Scan for the cell matching the given text and deliver its [X, Y] coordinate at center. 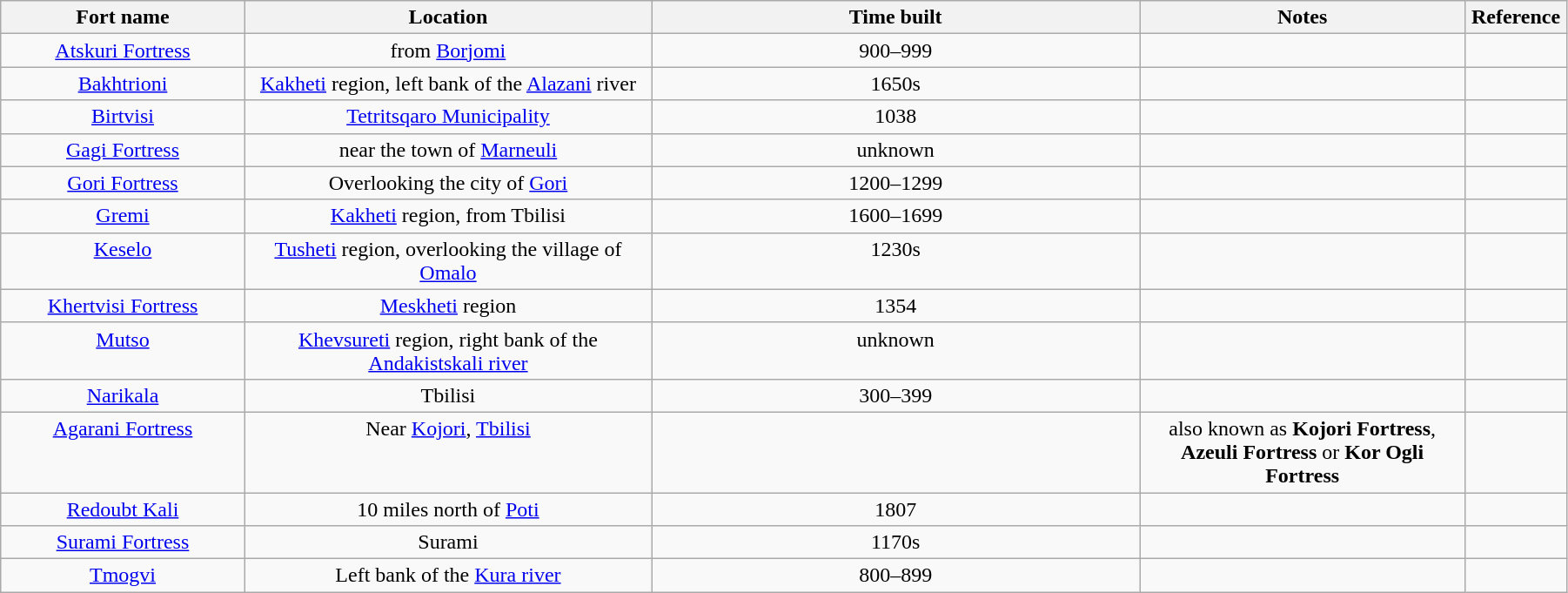
1600–1699 [896, 216]
Time built [896, 17]
also known as Kojori Fortress, Azeuli Fortress or Kor Ogli Fortress [1303, 452]
1200–1299 [896, 183]
Mutso [123, 350]
Keselo [123, 261]
Khertvisi Fortress [123, 306]
Left bank of the Kura river [447, 576]
Fort name [123, 17]
from Borjomi [447, 51]
Agarani Fortress [123, 452]
Gori Fortress [123, 183]
Birtvisi [123, 117]
Near Kojori, Tbilisi [447, 452]
Surami Fortress [123, 542]
Narikala [123, 395]
Tmogvi [123, 576]
10 miles north of Poti [447, 509]
1807 [896, 509]
Tbilisi [447, 395]
Redoubt Kali [123, 509]
1650s [896, 84]
Gagi Fortress [123, 150]
800–899 [896, 576]
1230s [896, 261]
Kakheti region, from Tbilisi [447, 216]
1354 [896, 306]
Meskheti region [447, 306]
900–999 [896, 51]
Surami [447, 542]
Gremi [123, 216]
300–399 [896, 395]
Tusheti region, overlooking the village of Omalo [447, 261]
Atskuri Fortress [123, 51]
Reference [1516, 17]
Overlooking the city of Gori [447, 183]
Location [447, 17]
near the town of Marneuli [447, 150]
Tetritsqaro Municipality [447, 117]
1170s [896, 542]
Notes [1303, 17]
Bakhtrioni [123, 84]
Kakheti region, left bank of the Alazani river [447, 84]
Khevsureti region, right bank of the Andakistskali river [447, 350]
1038 [896, 117]
